Capture the cell that displays the provided text and extract its [x, y] central coordinate. 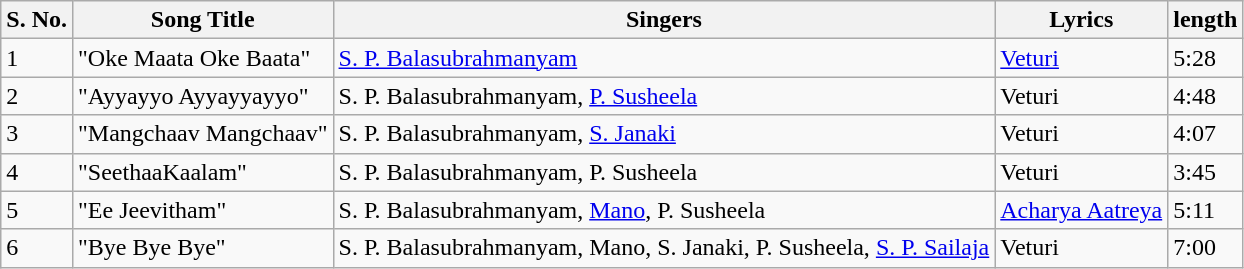
S. P. Balasubrahmanyam, Mano, S. Janaki, P. Susheela, S. P. Sailaja [664, 248]
4 [37, 172]
5:11 [1206, 210]
S. P. Balasubrahmanyam, S. Janaki [664, 134]
3:45 [1206, 172]
S. P. Balasubrahmanyam [664, 58]
5:28 [1206, 58]
"Ee Jeevitham" [202, 210]
"SeethaaKaalam" [202, 172]
length [1206, 20]
6 [37, 248]
Lyrics [1082, 20]
Singers [664, 20]
S. No. [37, 20]
5 [37, 210]
7:00 [1206, 248]
"Ayyayyo Ayyayyayyo" [202, 96]
"Oke Maata Oke Baata" [202, 58]
4:48 [1206, 96]
4:07 [1206, 134]
1 [37, 58]
S. P. Balasubrahmanyam, Mano, P. Susheela [664, 210]
"Mangchaav Mangchaav" [202, 134]
"Bye Bye Bye" [202, 248]
3 [37, 134]
Acharya Aatreya [1082, 210]
2 [37, 96]
Song Title [202, 20]
